For the text-containing cell, return its midpoint in (X, Y) coordinate format. 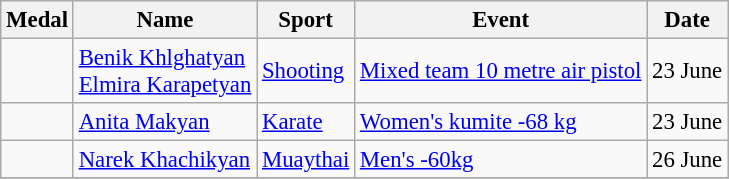
Event (501, 20)
Medal (38, 20)
Date (688, 20)
Mixed team 10 metre air pistol (501, 72)
26 June (688, 160)
Karate (306, 122)
Benik KhlghatyanElmira Karapetyan (164, 72)
Women's kumite -68 kg (501, 122)
Narek Khachikyan (164, 160)
Name (164, 20)
Sport (306, 20)
Men's -60kg (501, 160)
Shooting (306, 72)
Muaythai (306, 160)
Anita Makyan (164, 122)
